Identify which cell holds the provided text, then report its [x, y] central coordinate. 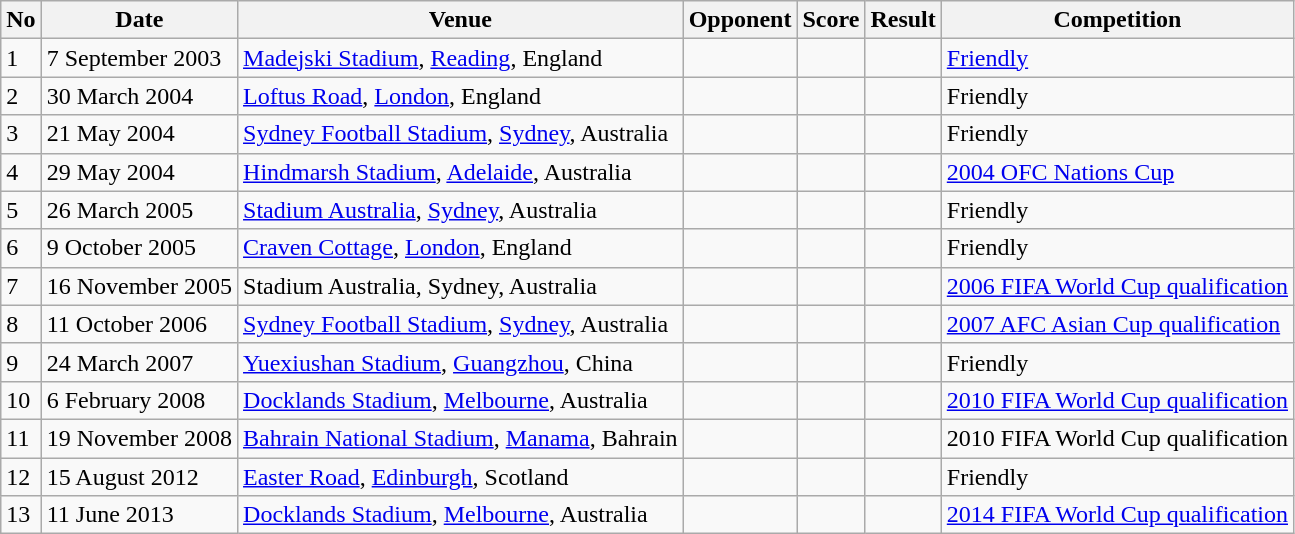
9 [21, 362]
11 June 2013 [139, 515]
Craven Cottage, London, England [461, 248]
Opponent [740, 20]
6 February 2008 [139, 400]
2 [21, 96]
No [21, 20]
2004 OFC Nations Cup [1117, 172]
4 [21, 172]
Venue [461, 20]
21 May 2004 [139, 134]
2014 FIFA World Cup qualification [1117, 515]
Date [139, 20]
24 March 2007 [139, 362]
10 [21, 400]
Easter Road, Edinburgh, Scotland [461, 477]
2006 FIFA World Cup qualification [1117, 286]
30 March 2004 [139, 96]
7 September 2003 [139, 58]
9 October 2005 [139, 248]
1 [21, 58]
3 [21, 134]
12 [21, 477]
7 [21, 286]
6 [21, 248]
11 October 2006 [139, 324]
26 March 2005 [139, 210]
2007 AFC Asian Cup qualification [1117, 324]
Result [903, 20]
16 November 2005 [139, 286]
29 May 2004 [139, 172]
13 [21, 515]
Score [831, 20]
Yuexiushan Stadium, Guangzhou, China [461, 362]
Competition [1117, 20]
5 [21, 210]
Loftus Road, London, England [461, 96]
15 August 2012 [139, 477]
Hindmarsh Stadium, Adelaide, Australia [461, 172]
Bahrain National Stadium, Manama, Bahrain [461, 438]
11 [21, 438]
Madejski Stadium, Reading, England [461, 58]
8 [21, 324]
19 November 2008 [139, 438]
